Extract the [x, y] coordinate from the center of the cell holding the provided text.  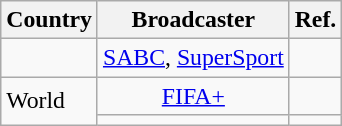
World [50, 102]
Country [50, 20]
Broadcaster [193, 20]
Ref. [315, 20]
SABC, SuperSport [193, 58]
FIFA+ [193, 96]
